Search for the cell housing the specified text and yield its (X, Y) center coordinate. 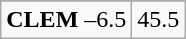
45.5 (158, 20)
CLEM –6.5 (66, 20)
